Detect which cell encompasses the target text, then output its (x, y) center coordinate. 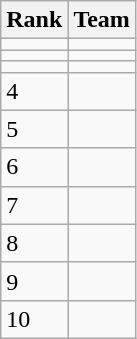
4 (34, 91)
9 (34, 281)
5 (34, 129)
10 (34, 319)
Team (102, 20)
Rank (34, 20)
8 (34, 243)
7 (34, 205)
6 (34, 167)
